Output the (X, Y) coordinate of the center of the cell containing the given text.  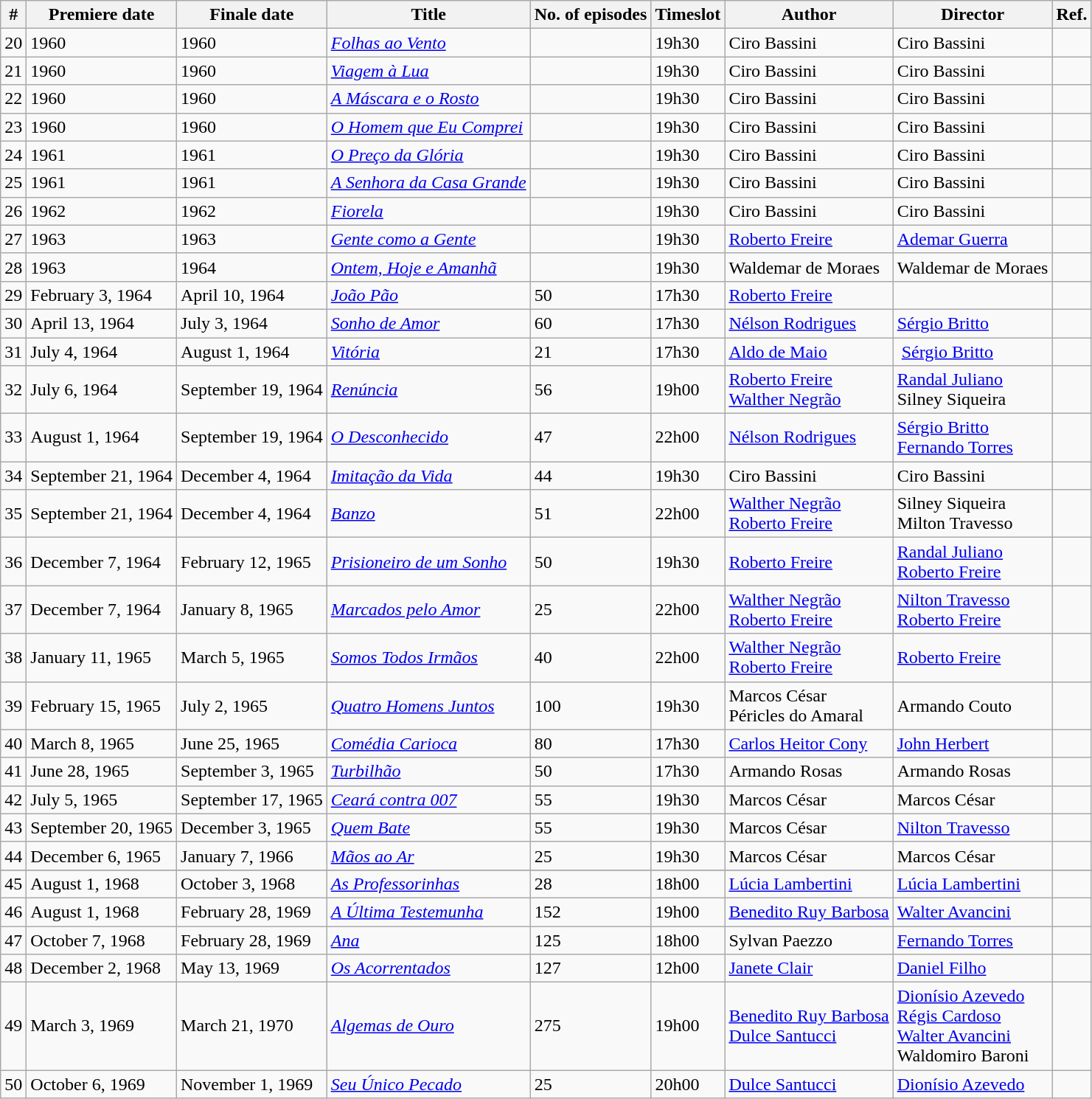
Randal JulianoRoberto Freire (973, 562)
Renúncia (428, 389)
December 6, 1965 (102, 856)
A Última Testemunha (428, 912)
October 6, 1969 (102, 1084)
Randal JulianoSilney Siqueira (973, 389)
Algemas de Ouro (428, 1027)
Armando Couto (973, 705)
Premiere date (102, 15)
100 (591, 705)
June 28, 1965 (102, 772)
152 (591, 912)
56 (591, 389)
27 (13, 239)
Dionísio Azevedo (973, 1084)
Ontem, Hoje e Amanhã (428, 267)
July 2, 1965 (252, 705)
Dionísio AzevedoRégis CardosoWalter AvanciniWaldomiro Baroni (973, 1027)
# (13, 15)
A Senhora da Casa Grande (428, 183)
No. of episodes (591, 15)
Benedito Ruy Barbosa (809, 912)
275 (591, 1027)
O Homem que Eu Comprei (428, 127)
July 4, 1964 (102, 352)
Sérgio BrittoFernando Torres (973, 438)
Ana (428, 940)
Quem Bate (428, 828)
Nilton TravessoRoberto Freire (973, 609)
45 (13, 884)
20h00 (688, 1084)
Dulce Santucci (809, 1084)
39 (13, 705)
March 3, 1969 (102, 1027)
May 13, 1969 (252, 968)
Gente como a Gente (428, 239)
Director (973, 15)
February 3, 1964 (102, 295)
26 (13, 211)
42 (13, 800)
April 13, 1964 (102, 323)
July 5, 1965 (102, 800)
32 (13, 389)
Sonho de Amor (428, 323)
24 (13, 155)
Imitação da Vida (428, 476)
Sylvan Paezzo (809, 940)
Marcos CésarPéricles do Amaral (809, 705)
38 (13, 658)
1964 (252, 267)
October 3, 1968 (252, 884)
33 (13, 438)
51 (591, 513)
March 8, 1965 (102, 743)
12h00 (688, 968)
Marcados pelo Amor (428, 609)
Mãos ao Ar (428, 856)
Fiorela (428, 211)
Viagem à Lua (428, 71)
49 (13, 1027)
Daniel Filho (973, 968)
Quatro Homens Juntos (428, 705)
Comédia Carioca (428, 743)
Fernando Torres (973, 940)
July 6, 1964 (102, 389)
Janete Clair (809, 968)
Somos Todos Irmãos (428, 658)
29 (13, 295)
Aldo de Maio (809, 352)
22 (13, 99)
Carlos Heitor Cony (809, 743)
41 (13, 772)
Ceará contra 007 (428, 800)
Benedito Ruy BarbosaDulce Santucci (809, 1027)
Timeslot (688, 15)
Silney SiqueiraMilton Travesso (973, 513)
João Pão (428, 295)
48 (13, 968)
Author (809, 15)
Finale date (252, 15)
Roberto FreireWalther Negrão (809, 389)
Banzo (428, 513)
46 (13, 912)
80 (591, 743)
September 20, 1965 (102, 828)
John Herbert (973, 743)
37 (13, 609)
Seu Único Pecado (428, 1084)
As Professorinhas (428, 884)
Walter Avancini (973, 912)
October 7, 1968 (102, 940)
April 10, 1964 (252, 295)
December 3, 1965 (252, 828)
Prisioneiro de um Sonho (428, 562)
Title (428, 15)
31 (13, 352)
Ademar Guerra (973, 239)
January 8, 1965 (252, 609)
O Preço da Glória (428, 155)
Nilton Travesso (973, 828)
February 12, 1965 (252, 562)
January 11, 1965 (102, 658)
34 (13, 476)
Ref. (1072, 15)
Turbilhão (428, 772)
Vitória (428, 352)
127 (591, 968)
March 21, 1970 (252, 1027)
March 5, 1965 (252, 658)
Folhas ao Vento (428, 43)
December 2, 1968 (102, 968)
September 3, 1965 (252, 772)
60 (591, 323)
O Desconhecido (428, 438)
23 (13, 127)
43 (13, 828)
20 (13, 43)
July 3, 1964 (252, 323)
June 25, 1965 (252, 743)
Os Acorrentados (428, 968)
November 1, 1969 (252, 1084)
30 (13, 323)
January 7, 1966 (252, 856)
35 (13, 513)
September 17, 1965 (252, 800)
36 (13, 562)
February 15, 1965 (102, 705)
A Máscara e o Rosto (428, 99)
125 (591, 940)
